Extract the [x, y] coordinate from the center of the cell holding the provided text.  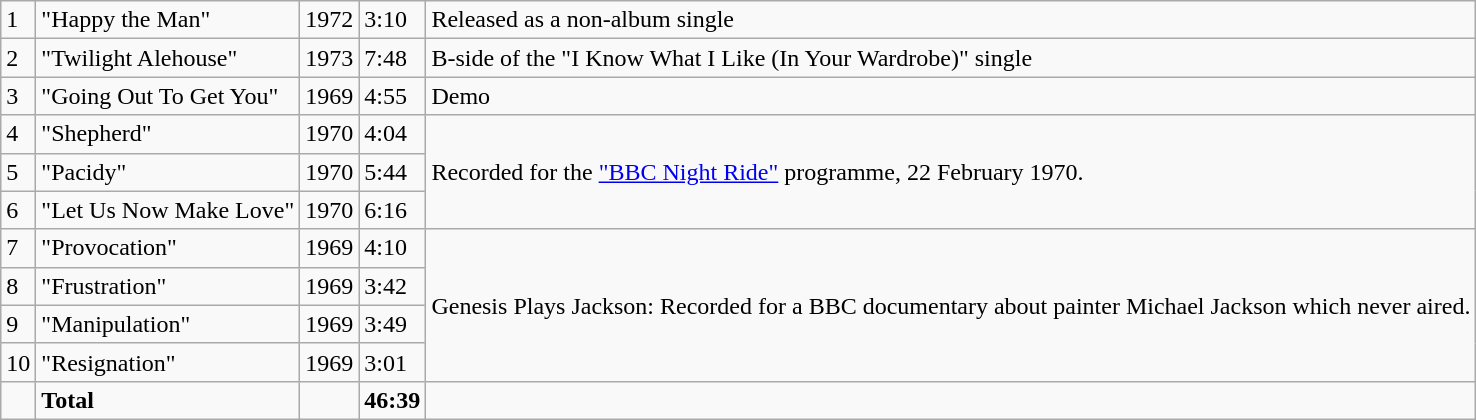
6:16 [392, 210]
5 [18, 172]
4:55 [392, 96]
Total [168, 400]
1973 [330, 58]
5:44 [392, 172]
4:04 [392, 134]
4:10 [392, 248]
Genesis Plays Jackson: Recorded for a BBC documentary about painter Michael Jackson which never aired. [951, 305]
"Happy the Man" [168, 20]
7 [18, 248]
"Going Out To Get You" [168, 96]
"Resignation" [168, 362]
3:42 [392, 286]
8 [18, 286]
"Provocation" [168, 248]
46:39 [392, 400]
1972 [330, 20]
B-side of the "I Know What I Like (In Your Wardrobe)" single [951, 58]
3:49 [392, 324]
"Twilight Alehouse" [168, 58]
4 [18, 134]
"Let Us Now Make Love" [168, 210]
Recorded for the "BBC Night Ride" programme, 22 February 1970. [951, 172]
2 [18, 58]
10 [18, 362]
Demo [951, 96]
"Shepherd" [168, 134]
3:10 [392, 20]
6 [18, 210]
"Manipulation" [168, 324]
Released as a non-album single [951, 20]
9 [18, 324]
1 [18, 20]
3:01 [392, 362]
3 [18, 96]
"Pacidy" [168, 172]
"Frustration" [168, 286]
7:48 [392, 58]
